For the text-containing cell, return its midpoint in (X, Y) coordinate format. 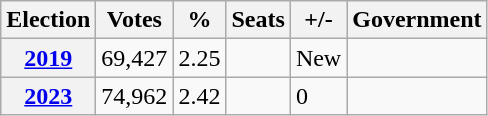
+/- (318, 20)
% (200, 20)
69,427 (134, 58)
74,962 (134, 96)
0 (318, 96)
2023 (48, 96)
2.25 (200, 58)
New (318, 58)
2.42 (200, 96)
Seats (258, 20)
Government (417, 20)
2019 (48, 58)
Election (48, 20)
Votes (134, 20)
